Output the [x, y] coordinate of the center of the cell containing the given text.  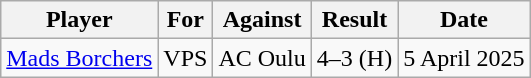
For [186, 20]
AC Oulu [262, 58]
Result [354, 20]
VPS [186, 58]
Against [262, 20]
Date [464, 20]
Player [80, 20]
4–3 (H) [354, 58]
Mads Borchers [80, 58]
5 April 2025 [464, 58]
